Extract the (x, y) coordinate from the center of the cell holding the provided text.  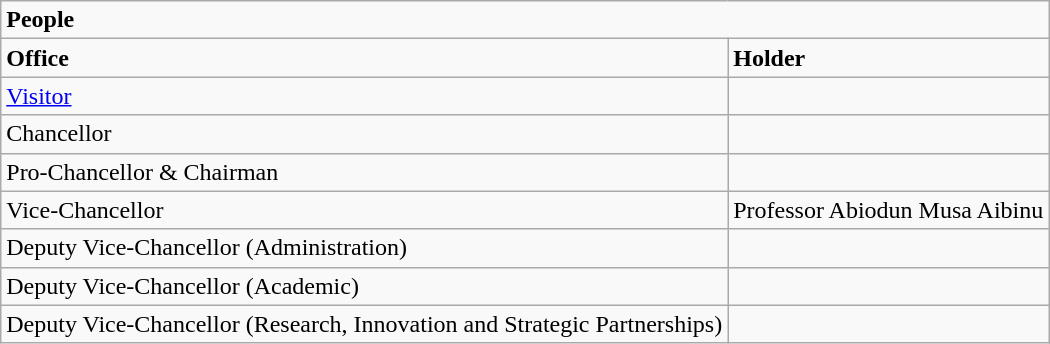
People (525, 20)
Professor Abiodun Musa Aibinu (888, 210)
Pro-Chancellor & Chairman (364, 172)
Holder (888, 58)
Deputy Vice-Chancellor (Research, Innovation and Strategic Partnerships) (364, 324)
Visitor (364, 96)
Office (364, 58)
Deputy Vice-Chancellor (Academic) (364, 286)
Vice-Chancellor (364, 210)
Deputy Vice-Chancellor (Administration) (364, 248)
Chancellor (364, 134)
